Pinpoint the cell where the given text exists, returning its [x, y] midpoint coordinate. 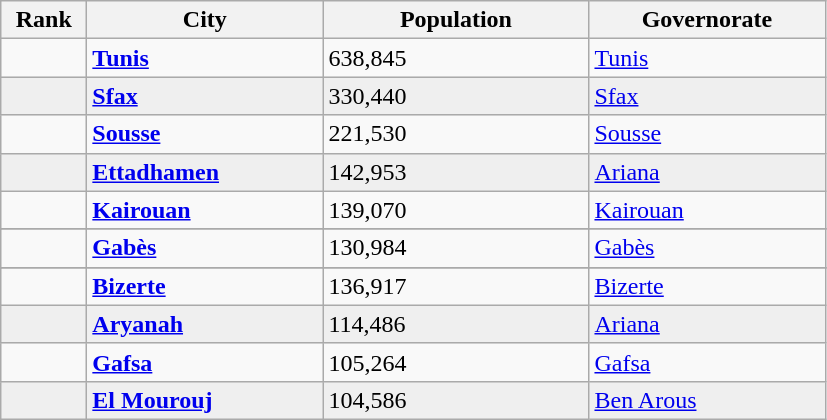
El Mourouj [205, 400]
130,984 [456, 248]
Ben Arous [707, 400]
142,953 [456, 172]
139,070 [456, 210]
Aryanah [205, 324]
221,530 [456, 134]
105,264 [456, 362]
Ettadhamen [205, 172]
City [205, 20]
114,486 [456, 324]
Governorate [707, 20]
104,586 [456, 400]
Population [456, 20]
Rank [44, 20]
638,845 [456, 58]
136,917 [456, 286]
330,440 [456, 96]
